Detect which cell encompasses the target text, then output its [X, Y] center coordinate. 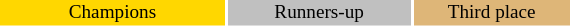
Champions [112, 13]
Third place [492, 13]
Runners-up [319, 13]
